Extract the [X, Y] coordinate from the center of the cell holding the provided text.  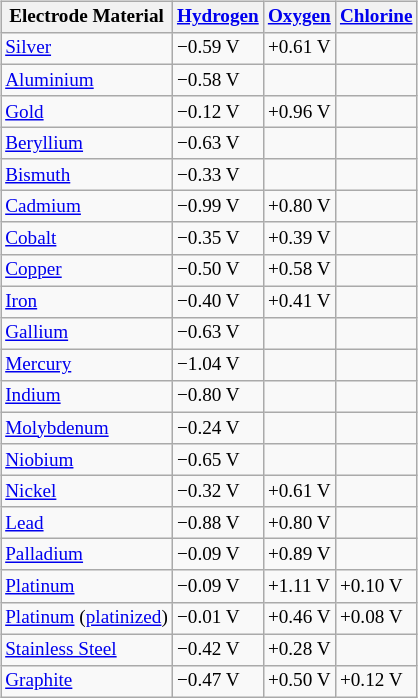
−0.80 V [218, 397]
Gallium [87, 333]
Aluminium [87, 80]
Graphite [87, 681]
+0.28 V [299, 650]
−0.40 V [218, 302]
Copper [87, 270]
+0.96 V [299, 112]
+0.50 V [299, 681]
−0.32 V [218, 492]
−0.24 V [218, 428]
Platinum [87, 586]
Stainless Steel [87, 650]
Indium [87, 397]
Beryllium [87, 144]
−0.59 V [218, 49]
+0.08 V [376, 618]
Lead [87, 523]
−0.47 V [218, 681]
−0.50 V [218, 270]
Silver [87, 49]
+0.58 V [299, 270]
+0.41 V [299, 302]
Cadmium [87, 207]
Mercury [87, 365]
+0.39 V [299, 238]
Gold [87, 112]
Hydrogen [218, 17]
+0.46 V [299, 618]
−0.01 V [218, 618]
−0.42 V [218, 650]
+0.89 V [299, 555]
Bismuth [87, 175]
+1.11 V [299, 586]
+0.12 V [376, 681]
Palladium [87, 555]
Nickel [87, 492]
Iron [87, 302]
−0.88 V [218, 523]
+0.10 V [376, 586]
Cobalt [87, 238]
Platinum (platinized) [87, 618]
−0.99 V [218, 207]
−1.04 V [218, 365]
Molybdenum [87, 428]
Chlorine [376, 17]
−0.65 V [218, 460]
Niobium [87, 460]
−0.35 V [218, 238]
Oxygen [299, 17]
Electrode Material [87, 17]
−0.58 V [218, 80]
−0.33 V [218, 175]
−0.12 V [218, 112]
